Extract the [X, Y] coordinate from the center of the cell holding the provided text.  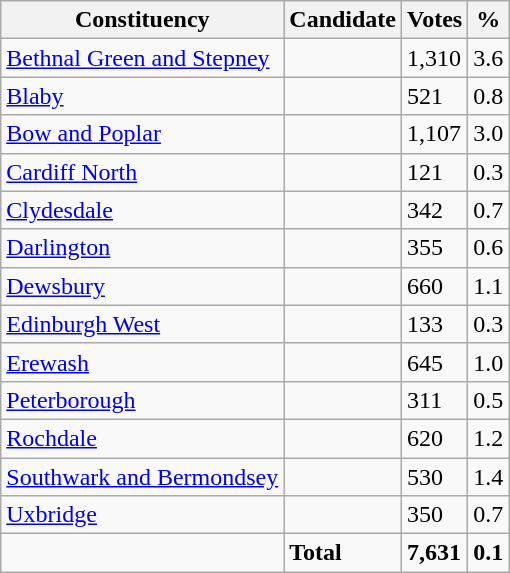
Bethnal Green and Stepney [142, 58]
3.0 [488, 134]
Clydesdale [142, 210]
1,310 [435, 58]
Rochdale [142, 438]
Darlington [142, 248]
355 [435, 248]
0.5 [488, 400]
7,631 [435, 553]
Constituency [142, 20]
0.1 [488, 553]
620 [435, 438]
1.0 [488, 362]
342 [435, 210]
Candidate [343, 20]
Peterborough [142, 400]
121 [435, 172]
Blaby [142, 96]
% [488, 20]
530 [435, 477]
Total [343, 553]
311 [435, 400]
0.6 [488, 248]
1.1 [488, 286]
Cardiff North [142, 172]
660 [435, 286]
1,107 [435, 134]
Erewash [142, 362]
1.4 [488, 477]
Uxbridge [142, 515]
645 [435, 362]
521 [435, 96]
Edinburgh West [142, 324]
1.2 [488, 438]
Dewsbury [142, 286]
3.6 [488, 58]
133 [435, 324]
0.8 [488, 96]
350 [435, 515]
Bow and Poplar [142, 134]
Votes [435, 20]
Southwark and Bermondsey [142, 477]
